For the text-containing cell, return its midpoint in (X, Y) coordinate format. 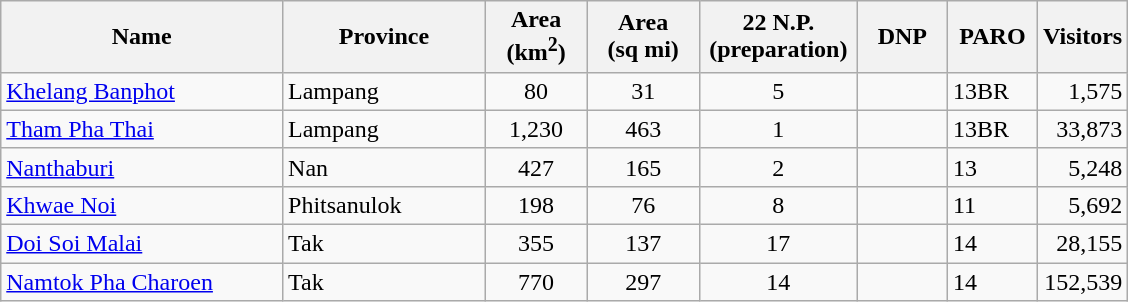
Khwae Noi (142, 205)
Phitsanulok (384, 205)
5,692 (1083, 205)
427 (536, 167)
13 (992, 167)
Doi Soi Malai (142, 244)
Namtok Pha Charoen (142, 282)
PARO (992, 37)
Province (384, 37)
80 (536, 91)
463 (644, 129)
33,873 (1083, 129)
152,539 (1083, 282)
28,155 (1083, 244)
165 (644, 167)
Visitors (1083, 37)
1,575 (1083, 91)
22 N.P.(preparation) (778, 37)
198 (536, 205)
5 (778, 91)
Name (142, 37)
Tham Pha Thai (142, 129)
11 (992, 205)
76 (644, 205)
Nanthaburi (142, 167)
297 (644, 282)
355 (536, 244)
2 (778, 167)
8 (778, 205)
Area(sq mi) (644, 37)
17 (778, 244)
Nan (384, 167)
770 (536, 282)
31 (644, 91)
Area(km2) (536, 37)
137 (644, 244)
1,230 (536, 129)
DNP (902, 37)
1 (778, 129)
Khelang Banphot (142, 91)
5,248 (1083, 167)
